Extract the (X, Y) coordinate from the center of the cell holding the provided text.  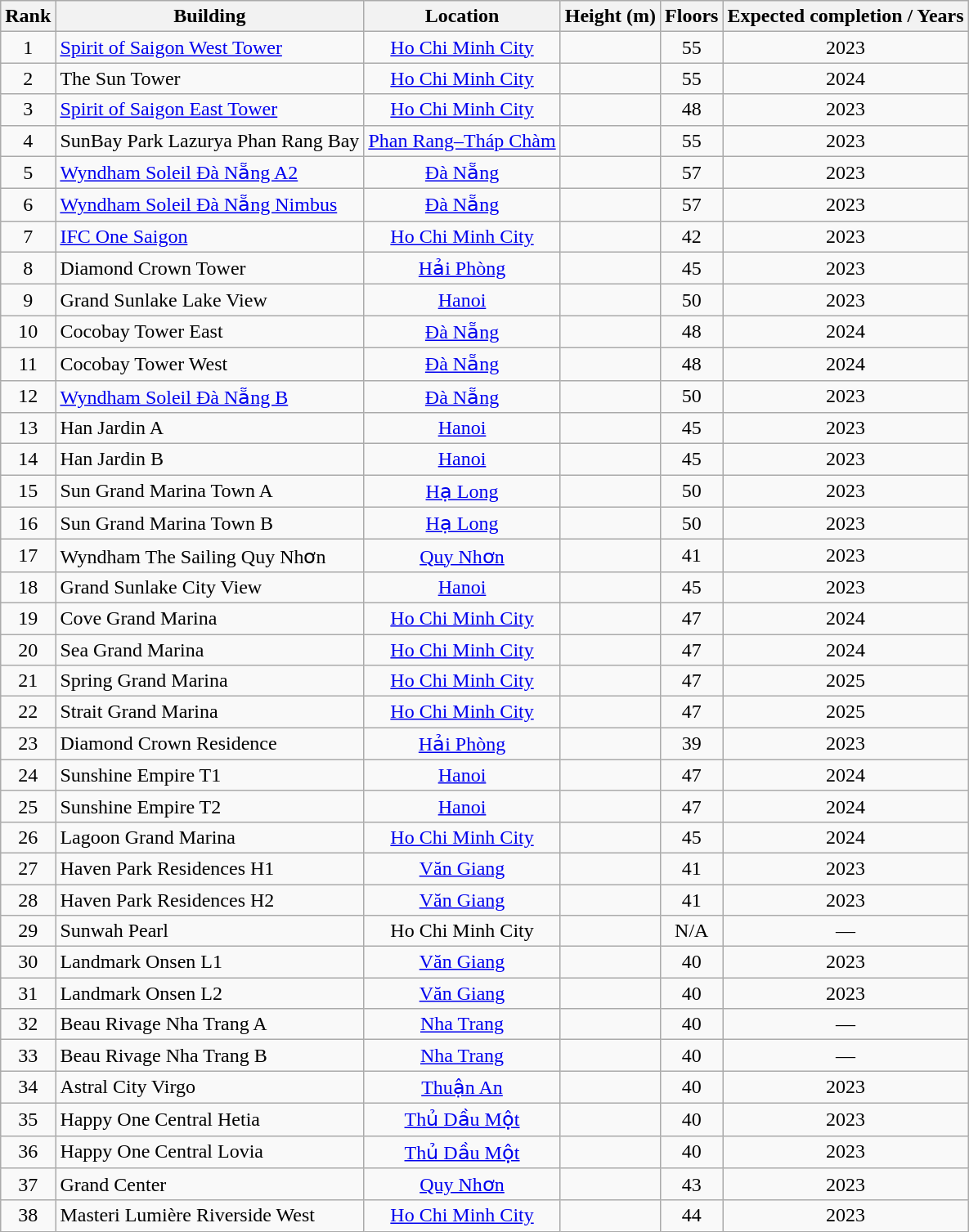
Location (462, 16)
38 (28, 1216)
25 (28, 806)
Han Jardin B (209, 459)
Diamond Crown Tower (209, 268)
Sunshine Empire T2 (209, 806)
43 (692, 1185)
Han Jardin A (209, 428)
Wyndham Soleil Đà Nẵng B (209, 396)
1 (28, 47)
Floors (692, 16)
Height (m) (610, 16)
IFC One Saigon (209, 236)
Landmark Onsen L1 (209, 962)
Landmark Onsen L2 (209, 993)
32 (28, 1024)
Expected completion / Years (846, 16)
5 (28, 172)
The Sun Tower (209, 78)
Sunwah Pearl (209, 931)
6 (28, 205)
Lagoon Grand Marina (209, 837)
Happy One Central Lovia (209, 1152)
Beau Rivage Nha Trang B (209, 1055)
Cove Grand Marina (209, 618)
Thuận An (462, 1087)
17 (28, 556)
SunBay Park Lazurya Phan Rang Bay (209, 141)
Happy One Central Hetia (209, 1119)
10 (28, 332)
N/A (692, 931)
Wyndham The Sailing Quy Nhơn (209, 556)
Grand Sunlake Lake View (209, 300)
28 (28, 900)
Phan Rang–Tháp Chàm (462, 141)
Wyndham Soleil Đà Nẵng A2 (209, 172)
23 (28, 744)
Sea Grand Marina (209, 650)
Building (209, 16)
26 (28, 837)
18 (28, 587)
19 (28, 618)
Grand Center (209, 1185)
Wyndham Soleil Đà Nẵng Nimbus (209, 205)
Spirit of Saigon East Tower (209, 110)
Diamond Crown Residence (209, 744)
Cocobay Tower East (209, 332)
11 (28, 364)
13 (28, 428)
Haven Park Residences H2 (209, 900)
9 (28, 300)
Spirit of Saigon West Tower (209, 47)
3 (28, 110)
39 (692, 744)
Astral City Virgo (209, 1087)
27 (28, 868)
4 (28, 141)
29 (28, 931)
34 (28, 1087)
14 (28, 459)
22 (28, 712)
12 (28, 396)
Grand Sunlake City View (209, 587)
Haven Park Residences H1 (209, 868)
Cocobay Tower West (209, 364)
16 (28, 523)
15 (28, 491)
35 (28, 1119)
37 (28, 1185)
Strait Grand Marina (209, 712)
Sunshine Empire T1 (209, 775)
42 (692, 236)
8 (28, 268)
20 (28, 650)
Sun Grand Marina Town B (209, 523)
2 (28, 78)
33 (28, 1055)
36 (28, 1152)
24 (28, 775)
Beau Rivage Nha Trang A (209, 1024)
Spring Grand Marina (209, 681)
7 (28, 236)
Masteri Lumière Riverside West (209, 1216)
Sun Grand Marina Town A (209, 491)
Rank (28, 16)
44 (692, 1216)
30 (28, 962)
21 (28, 681)
31 (28, 993)
